For the text-containing cell, return its midpoint in (X, Y) coordinate format. 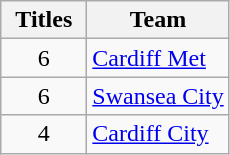
Cardiff City (158, 134)
Swansea City (158, 96)
Team (158, 20)
4 (44, 134)
Titles (44, 20)
Cardiff Met (158, 58)
